Output the (X, Y) coordinate of the center of the cell containing the given text.  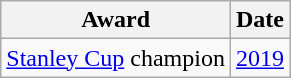
Stanley Cup champion (116, 58)
Award (116, 20)
Date (260, 20)
2019 (260, 58)
